Detect which cell encompasses the target text, then output its [x, y] center coordinate. 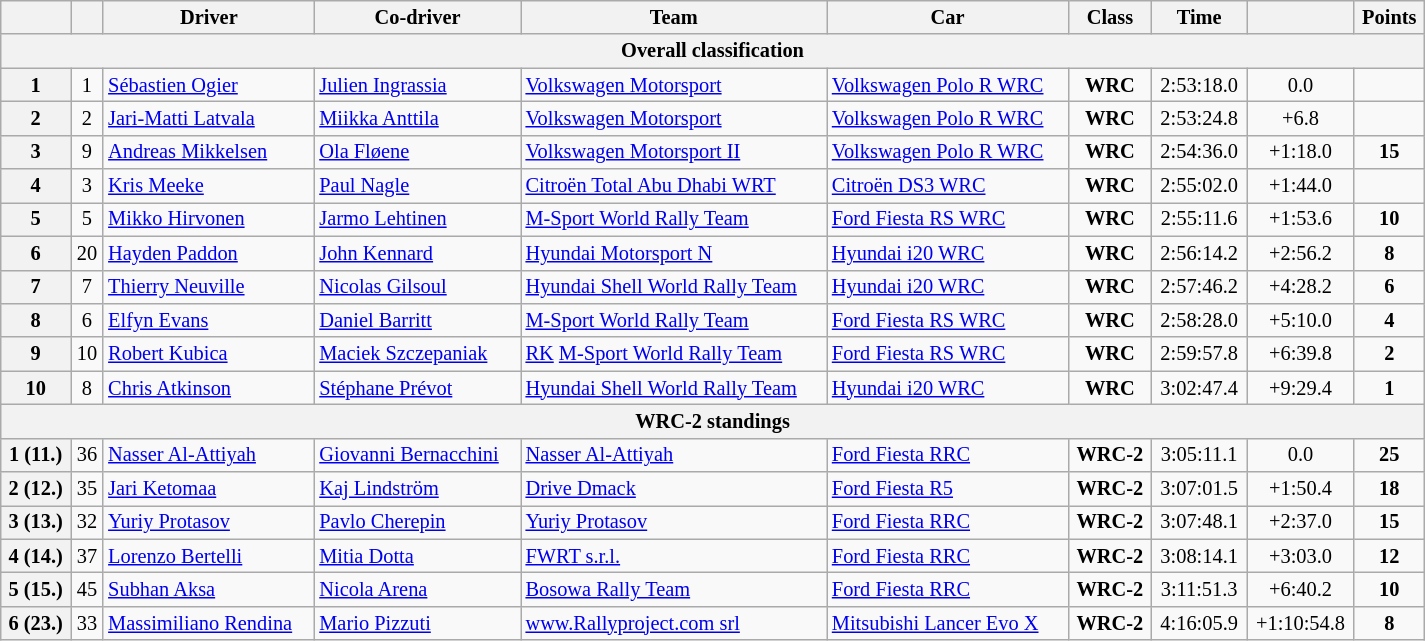
2:55:02.0 [1200, 186]
12 [1389, 556]
2:55:11.6 [1200, 219]
2:53:24.8 [1200, 118]
Hyundai Motorsport N [674, 253]
Chris Atkinson [208, 388]
Giovanni Bernacchini [417, 455]
Time [1200, 17]
Co-driver [417, 17]
Miikka Anttila [417, 118]
2:57:46.2 [1200, 287]
35 [88, 489]
John Kennard [417, 253]
Hayden Paddon [208, 253]
2 (12.) [36, 489]
Mario Pizzuti [417, 623]
Paul Nagle [417, 186]
FWRT s.r.l. [674, 556]
Maciek Szczepaniak [417, 354]
Robert Kubica [208, 354]
Driver [208, 17]
+1:50.4 [1301, 489]
6 (23.) [36, 623]
+1:44.0 [1301, 186]
Elfyn Evans [208, 320]
+1:53.6 [1301, 219]
+4:28.2 [1301, 287]
4 (14.) [36, 556]
+2:37.0 [1301, 522]
Overall classification [713, 51]
www.Rallyproject.com srl [674, 623]
Points [1389, 17]
Car [948, 17]
+1:10:54.8 [1301, 623]
Citroën DS3 WRC [948, 186]
2:53:18.0 [1200, 85]
5 (15.) [36, 589]
Massimiliano Rendina [208, 623]
Thierry Neuville [208, 287]
Jari-Matti Latvala [208, 118]
32 [88, 522]
25 [1389, 455]
Andreas Mikkelsen [208, 152]
+3:03.0 [1301, 556]
Bosowa Rally Team [674, 589]
Team [674, 17]
WRC-2 standings [713, 421]
+9:29.4 [1301, 388]
Ford Fiesta R5 [948, 489]
Volkswagen Motorsport II [674, 152]
+6:39.8 [1301, 354]
Citroën Total Abu Dhabi WRT [674, 186]
Mikko Hirvonen [208, 219]
3:07:01.5 [1200, 489]
3:08:14.1 [1200, 556]
Jari Ketomaa [208, 489]
Julien Ingrassia [417, 85]
Class [1110, 17]
Pavlo Cherepin [417, 522]
18 [1389, 489]
33 [88, 623]
4:16:05.9 [1200, 623]
Nicolas Gilsoul [417, 287]
Drive Dmack [674, 489]
2:58:28.0 [1200, 320]
2:59:57.8 [1200, 354]
20 [88, 253]
2:54:36.0 [1200, 152]
Daniel Barritt [417, 320]
3:11:51.3 [1200, 589]
3:07:48.1 [1200, 522]
Ola Fløene [417, 152]
1 (11.) [36, 455]
Mitia Dotta [417, 556]
RK M-Sport World Rally Team [674, 354]
Stéphane Prévot [417, 388]
Nicola Arena [417, 589]
37 [88, 556]
+6.8 [1301, 118]
3:05:11.1 [1200, 455]
Jarmo Lehtinen [417, 219]
+5:10.0 [1301, 320]
2:56:14.2 [1200, 253]
+6:40.2 [1301, 589]
3 (13.) [36, 522]
Lorenzo Bertelli [208, 556]
3:02:47.4 [1200, 388]
Sébastien Ogier [208, 85]
Kris Meeke [208, 186]
45 [88, 589]
+2:56.2 [1301, 253]
Kaj Lindström [417, 489]
36 [88, 455]
Subhan Aksa [208, 589]
+1:18.0 [1301, 152]
Mitsubishi Lancer Evo X [948, 623]
